For the text-containing cell, return its midpoint in [X, Y] coordinate format. 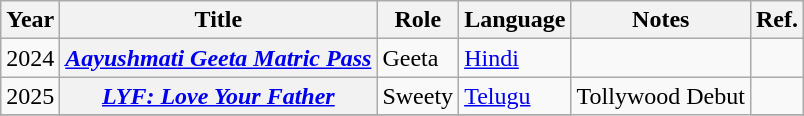
Geeta [418, 58]
Sweety [418, 96]
Notes [660, 20]
LYF: Love Your Father [218, 96]
Title [218, 20]
2025 [30, 96]
Year [30, 20]
2024 [30, 58]
Ref. [776, 20]
Hindi [515, 58]
Aayushmati Geeta Matric Pass [218, 58]
Language [515, 20]
Role [418, 20]
Tollywood Debut [660, 96]
Telugu [515, 96]
